Output the (x, y) coordinate of the center of the cell containing the given text.  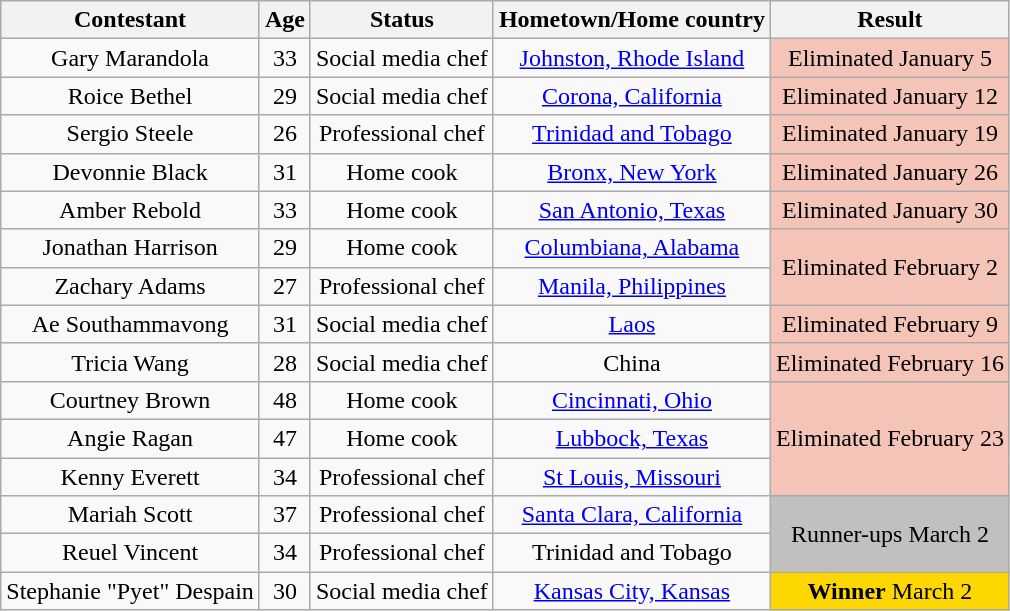
Contestant (130, 20)
Kansas City, Kansas (632, 591)
Roice Bethel (130, 96)
Laos (632, 324)
Bronx, New York (632, 172)
Hometown/Home country (632, 20)
Kenny Everett (130, 477)
Courtney Brown (130, 400)
St Louis, Missouri (632, 477)
Age (284, 20)
Eliminated February 23 (890, 438)
China (632, 362)
Gary Marandola (130, 58)
28 (284, 362)
26 (284, 134)
Corona, California (632, 96)
30 (284, 591)
27 (284, 286)
Eliminated February 16 (890, 362)
Runner-ups March 2 (890, 534)
Eliminated February 9 (890, 324)
Eliminated January 5 (890, 58)
Mariah Scott (130, 515)
Eliminated January 26 (890, 172)
Tricia Wang (130, 362)
47 (284, 438)
Angie Ragan (130, 438)
Manila, Philippines (632, 286)
Devonnie Black (130, 172)
Stephanie "Pyet" Despain (130, 591)
Santa Clara, California (632, 515)
Winner March 2 (890, 591)
Zachary Adams (130, 286)
Lubbock, Texas (632, 438)
Reuel Vincent (130, 553)
Columbiana, Alabama (632, 248)
Result (890, 20)
Eliminated February 2 (890, 267)
37 (284, 515)
Status (402, 20)
48 (284, 400)
Johnston, Rhode Island (632, 58)
Jonathan Harrison (130, 248)
Ae Southammavong (130, 324)
Cincinnati, Ohio (632, 400)
Eliminated January 19 (890, 134)
San Antonio, Texas (632, 210)
Eliminated January 12 (890, 96)
Amber Rebold (130, 210)
Sergio Steele (130, 134)
Eliminated January 30 (890, 210)
